Capture the cell that displays the provided text and extract its [X, Y] central coordinate. 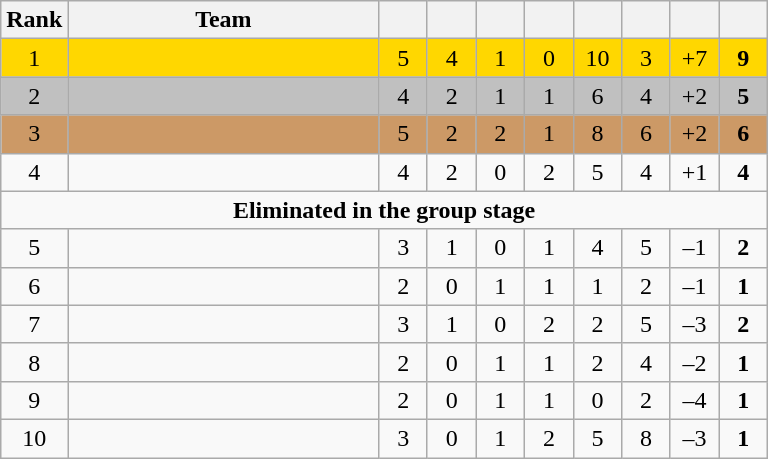
–2 [694, 362]
+1 [694, 172]
Team [224, 20]
7 [34, 324]
+7 [694, 58]
Rank [34, 20]
–4 [694, 400]
Eliminated in the group stage [384, 210]
